Find where the given text appears and provide that cell's center as [X, Y] coordinate. 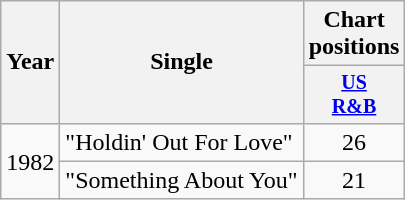
1982 [30, 161]
Single [182, 62]
"Holdin' Out For Love" [182, 142]
"Something About You" [182, 180]
Year [30, 62]
21 [354, 180]
26 [354, 142]
USR&B [354, 94]
Chart positions [354, 34]
